Extract the (X, Y) coordinate from the center of the cell holding the provided text.  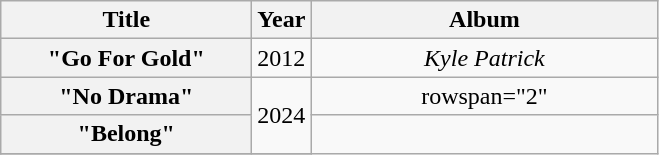
"No Drama" (126, 96)
Title (126, 20)
Album (484, 20)
2024 (282, 115)
Year (282, 20)
rowspan="2" (484, 96)
"Belong" (126, 134)
2012 (282, 58)
"Go For Gold" (126, 58)
Kyle Patrick (484, 58)
